Pinpoint the cell where the given text exists, returning its [x, y] midpoint coordinate. 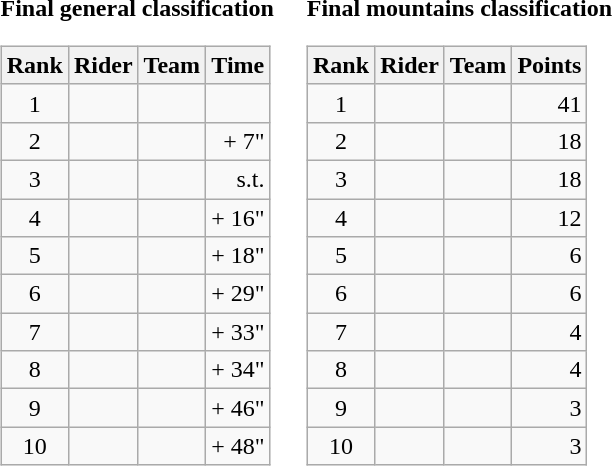
+ 46" [238, 408]
+ 16" [238, 217]
+ 34" [238, 370]
+ 33" [238, 332]
Time [238, 65]
+ 29" [238, 294]
s.t. [238, 179]
41 [550, 103]
+ 18" [238, 256]
Points [550, 65]
+ 7" [238, 141]
12 [550, 217]
+ 48" [238, 446]
